From the cell containing the given text, extract its center point as (X, Y) coordinate. 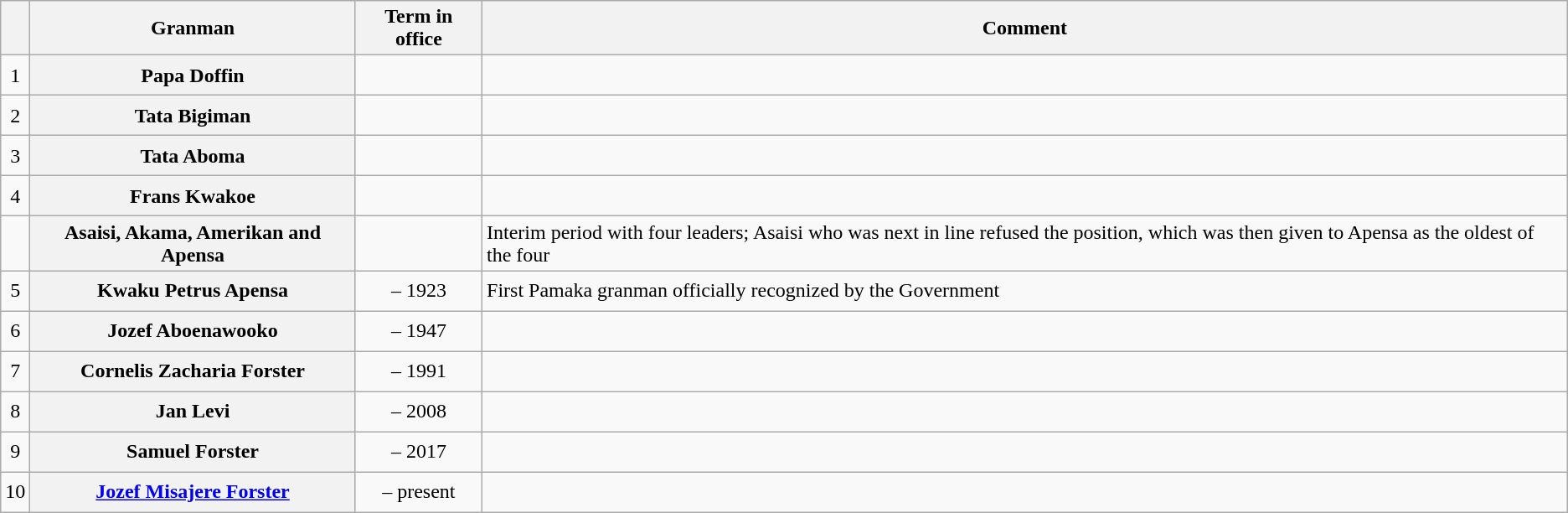
Comment (1025, 28)
Tata Bigiman (193, 116)
Granman (193, 28)
Tata Aboma (193, 156)
Interim period with four leaders; Asaisi who was next in line refused the position, which was then given to Apensa as the oldest of the four (1025, 243)
– 1947 (419, 331)
– 2017 (419, 452)
3 (15, 156)
5 (15, 291)
– present (419, 492)
1 (15, 75)
– 1991 (419, 371)
– 1923 (419, 291)
Samuel Forster (193, 452)
– 2008 (419, 412)
6 (15, 331)
Frans Kwakoe (193, 196)
Jan Levi (193, 412)
10 (15, 492)
4 (15, 196)
Jozef Misajere Forster (193, 492)
Kwaku Petrus Apensa (193, 291)
Papa Doffin (193, 75)
8 (15, 412)
Cornelis Zacharia Forster (193, 371)
2 (15, 116)
Jozef Aboenawooko (193, 331)
Term in office (419, 28)
First Pamaka granman officially recognized by the Government (1025, 291)
9 (15, 452)
Asaisi, Akama, Amerikan and Apensa (193, 243)
7 (15, 371)
